From the cell containing the given text, extract its center point as (x, y) coordinate. 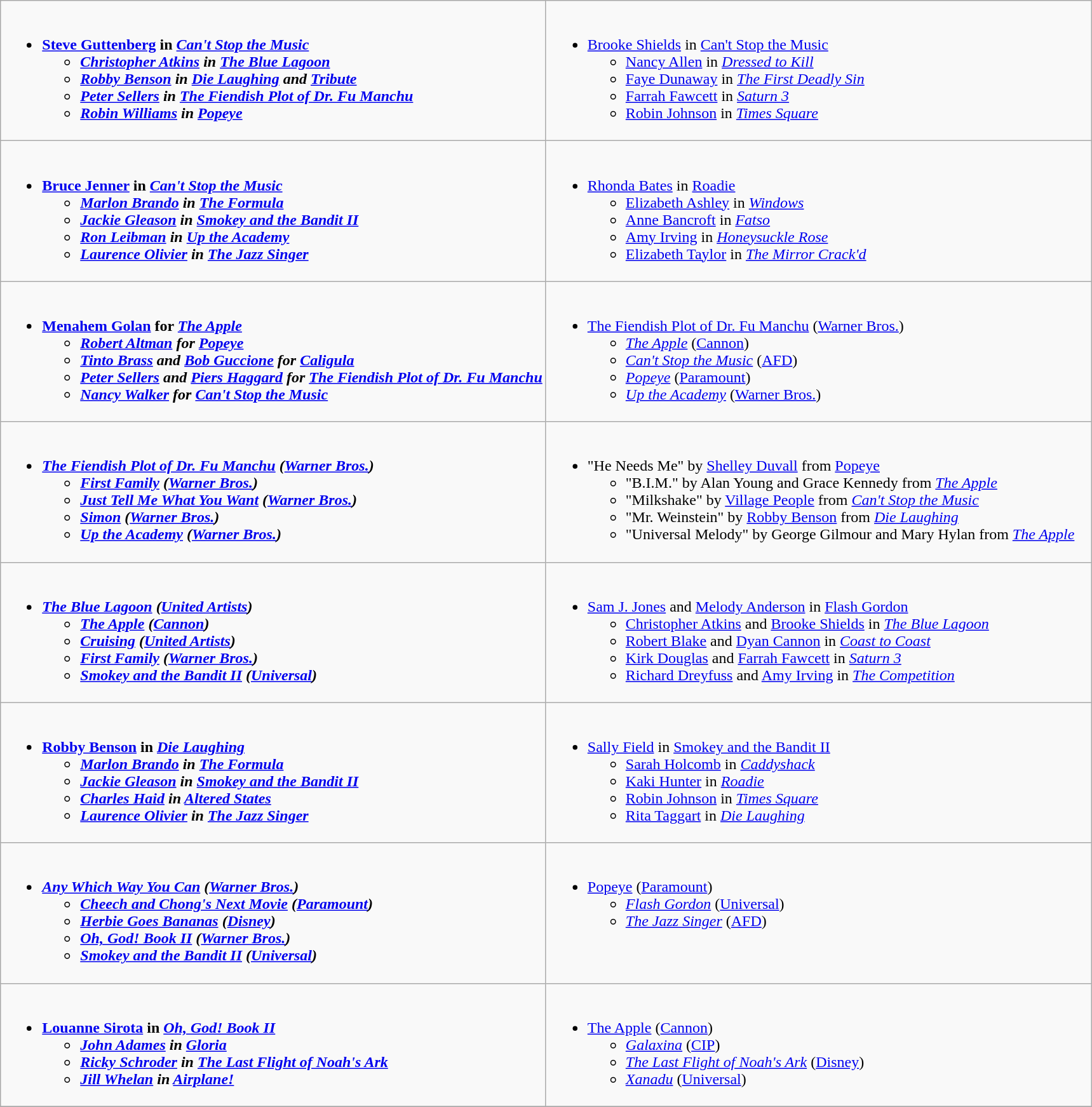
Sally Field in Smokey and the Bandit IISarah Holcomb in CaddyshackKaki Hunter in RoadieRobin Johnson in Times SquareRita Taggart in Die Laughing (818, 772)
Popeye (Paramount)Flash Gordon (Universal)The Jazz Singer (AFD) (818, 913)
Rhonda Bates in RoadieElizabeth Ashley in WindowsAnne Bancroft in FatsoAmy Irving in Honeysuckle RoseElizabeth Taylor in The Mirror Crack'd (818, 211)
The Blue Lagoon (United Artists)The Apple (Cannon)Cruising (United Artists)First Family (Warner Bros.)Smokey and the Bandit II (Universal) (273, 633)
The Fiendish Plot of Dr. Fu Manchu (Warner Bros.)The Apple (Cannon)Can't Stop the Music (AFD)Popeye (Paramount)Up the Academy (Warner Bros.) (818, 352)
The Apple (Cannon)Galaxina (CIP)The Last Flight of Noah's Ark (Disney)Xanadu (Universal) (818, 1045)
Louanne Sirota in Oh, God! Book IIJohn Adames in GloriaRicky Schroder in The Last Flight of Noah's ArkJill Whelan in Airplane! (273, 1045)
